Detect which cell encompasses the target text, then output its [X, Y] center coordinate. 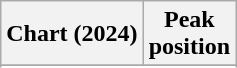
Chart (2024) [72, 34]
Peakposition [189, 34]
